Provide the (x, y) coordinate of the cell's center where the given text is located.  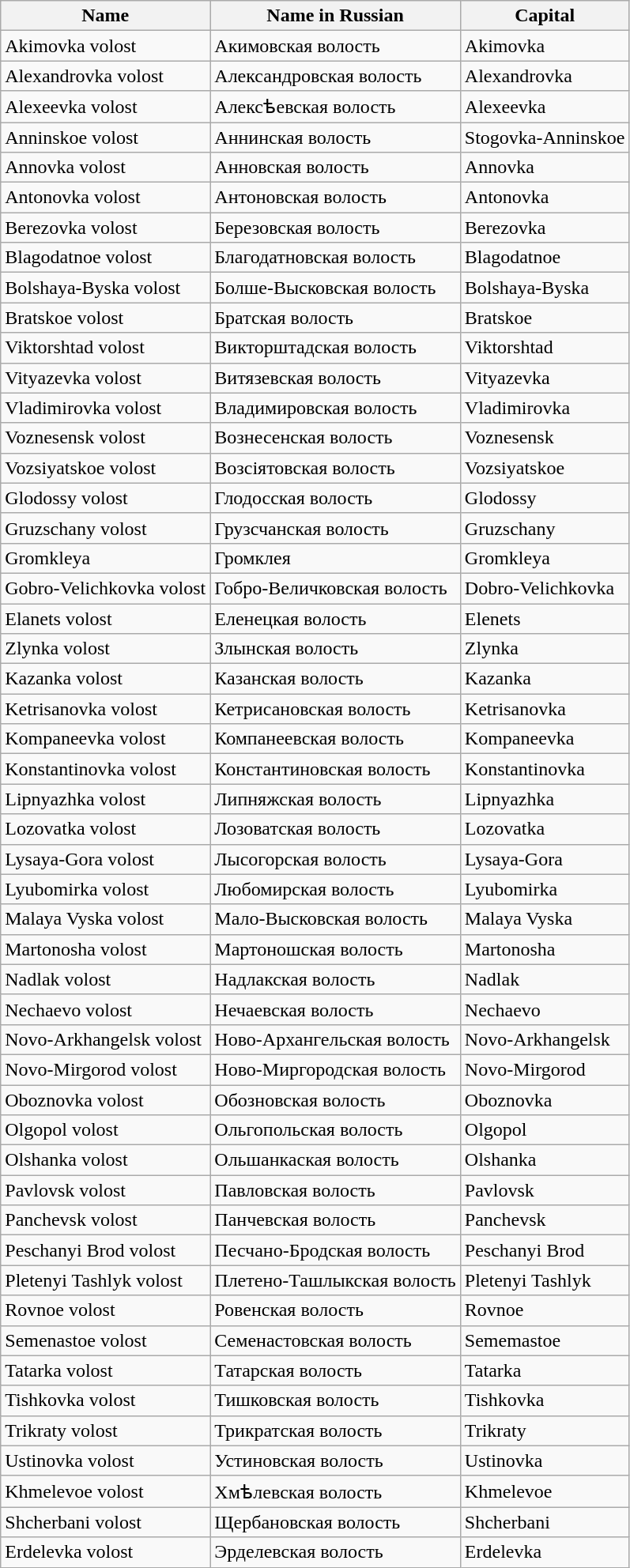
Konstantinovka (545, 769)
Kompaneevka (545, 739)
Name in Russian (335, 16)
Vityazevka (545, 378)
Peschanyi Brod (545, 1250)
Elanets volost (106, 619)
Tishkovka volost (106, 1400)
Alexeevka volost (106, 107)
Константиновская волость (335, 769)
Zlynka volost (106, 649)
Ольшанкаская волость (335, 1160)
Акимовская волость (335, 46)
Blagodatnoe volost (106, 258)
Novo-Mirgorod volost (106, 1069)
Elenets (545, 619)
Zlynka (545, 649)
Novo-Mirgorod (545, 1069)
Плетено-Ташлыкская волость (335, 1280)
Lysaya-Gora volost (106, 859)
Lipnyazhka volost (106, 799)
Antonovka (545, 198)
Tatarka volost (106, 1370)
Lipnyazhka (545, 799)
Khmelevoe volost (106, 1491)
Ketrisanovka volost (106, 709)
Лысогорская волость (335, 859)
Vozsiyatskoe (545, 468)
Lozovatka (545, 829)
Shcherbani (545, 1522)
Malaya Vyska (545, 919)
Нечаевская волость (335, 1009)
Викторштадская волость (335, 348)
Обозновская волость (335, 1099)
Pavlovsk volost (106, 1190)
Glodossy (545, 498)
Ново-Архангельская волость (335, 1039)
Липняжская волость (335, 799)
Tishkovka (545, 1400)
Болше-Высковская волость (335, 288)
Dobro-Velichkovka (545, 588)
Olshanka volost (106, 1160)
Shcherbani volost (106, 1522)
Благодатновская волость (335, 258)
Berezovka (545, 228)
Nechaevo (545, 1009)
Kazanka (545, 679)
Vladimirovka (545, 408)
Erdelevka volost (106, 1552)
Еленецкая волость (335, 619)
Stogovka-Anninskoe (545, 137)
Trikraty (545, 1430)
Annovka (545, 168)
Компанеевская волость (335, 739)
Мало-Высковская волость (335, 919)
Gruzschany (545, 528)
Erdelevka (545, 1552)
Blagodatnoe (545, 258)
Грузсчанская волость (335, 528)
Annovka volost (106, 168)
Панчевская волость (335, 1220)
Александровская волость (335, 76)
Konstantinovka volost (106, 769)
Антоновская волость (335, 198)
Khmelevoe (545, 1491)
Gobro-Velichkovka volost (106, 588)
Семенастовская волость (335, 1340)
Capital (545, 16)
Anninskoe volost (106, 137)
Viktorshtad volost (106, 348)
Ново-Миргородская волость (335, 1069)
Rovnoe volost (106, 1310)
Alexeevka (545, 107)
Ustinovka volost (106, 1461)
Трикратская волость (335, 1430)
Витязевская волость (335, 378)
Любомирская волость (335, 889)
Эрделевская волость (335, 1552)
Sememastoe (545, 1340)
Татарская волость (335, 1370)
Viktorshtad (545, 348)
Glodossy volost (106, 498)
Oboznovka volost (106, 1099)
Trikraty volost (106, 1430)
Мартоношская волость (335, 949)
Rovnoe (545, 1310)
Ольгопольская волость (335, 1130)
Лозоватская волость (335, 829)
Громклея (335, 558)
Gruzschany volost (106, 528)
Olgopol (545, 1130)
Oboznovka (545, 1099)
Вознесенская волость (335, 438)
Pletenyi Tashlyk (545, 1280)
Voznesensk (545, 438)
Nadlak (545, 979)
Nadlak volost (106, 979)
Bolshaya-Byska (545, 288)
Panchevsk (545, 1220)
Name (106, 16)
Хмѣлевская волость (335, 1491)
Алексѣевская волость (335, 107)
Peschanyi Brod volost (106, 1250)
Устиновская волость (335, 1461)
Vityazevka volost (106, 378)
Тишковская волость (335, 1400)
Надлакская волость (335, 979)
Kazanka volost (106, 679)
Lozovatka volost (106, 829)
Berezovka volost (106, 228)
Novo-Arkhangelsk (545, 1039)
Анновская волость (335, 168)
Lyubomirka volost (106, 889)
Kompaneevka volost (106, 739)
Казанская волость (335, 679)
Lyubomirka (545, 889)
Братская волость (335, 318)
Песчано-Бродская волость (335, 1250)
Владимировская волость (335, 408)
Аннинская волость (335, 137)
Возсіятовская волость (335, 468)
Глодосская волость (335, 498)
Павловская волость (335, 1190)
Alexandrovka volost (106, 76)
Pavlovsk (545, 1190)
Novo-Arkhangelsk volost (106, 1039)
Lysaya-Gora (545, 859)
Березовская волость (335, 228)
Ровенская волость (335, 1310)
Akimovka (545, 46)
Antonovka volost (106, 198)
Voznesensk volost (106, 438)
Panchevsk volost (106, 1220)
Ustinovka (545, 1461)
Vozsiyatskoe volost (106, 468)
Гобро-Величковская волость (335, 588)
Bolshaya-Byska volost (106, 288)
Malaya Vyska volost (106, 919)
Pletenyi Tashlyk volost (106, 1280)
Кетрисановская волость (335, 709)
Martonosha volost (106, 949)
Vladimirovka volost (106, 408)
Nechaevo volost (106, 1009)
Щербановская волость (335, 1522)
Ketrisanovka (545, 709)
Olshanka (545, 1160)
Bratskoe volost (106, 318)
Olgopol volost (106, 1130)
Злынская волость (335, 649)
Bratskoe (545, 318)
Akimovka volost (106, 46)
Semenastoe volost (106, 1340)
Tatarka (545, 1370)
Alexandrovka (545, 76)
Martonosha (545, 949)
